Return the (x, y) coordinate for the center point of the cell that contains the specified text.  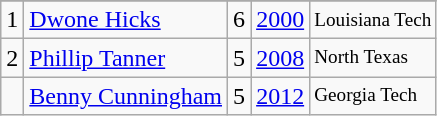
2012 (280, 96)
Benny Cunningham (126, 96)
Phillip Tanner (126, 58)
Louisiana Tech (373, 20)
Georgia Tech (373, 96)
2008 (280, 58)
2 (12, 58)
North Texas (373, 58)
2000 (280, 20)
1 (12, 20)
6 (240, 20)
Dwone Hicks (126, 20)
